Scan for the cell matching the given text and deliver its (x, y) coordinate at center. 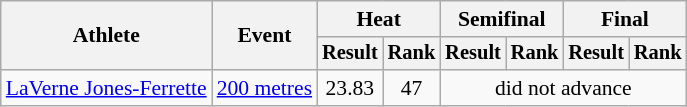
did not advance (563, 88)
47 (412, 88)
200 metres (264, 88)
Final (624, 19)
LaVerne Jones-Ferrette (106, 88)
Semifinal (502, 19)
Athlete (106, 36)
Event (264, 36)
Heat (378, 19)
23.83 (350, 88)
